Locate the cell with the specified text and output its (x, y) center coordinate. 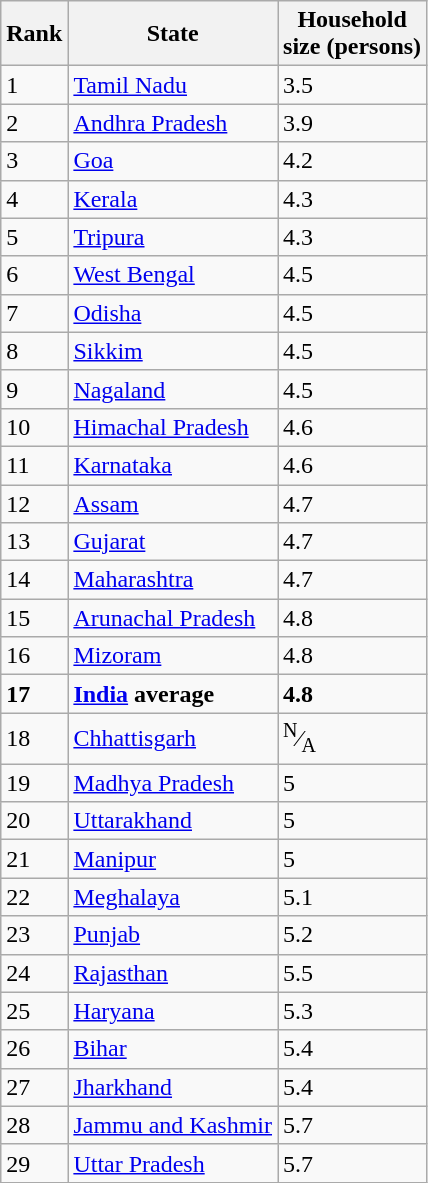
7 (34, 313)
16 (34, 656)
12 (34, 503)
Himachal Pradesh (173, 427)
17 (34, 694)
Mizoram (173, 656)
3.9 (352, 123)
Arunachal Pradesh (173, 618)
6 (34, 275)
Manipur (173, 859)
4.2 (352, 161)
15 (34, 618)
Meghalaya (173, 897)
25 (34, 1011)
4 (34, 199)
3.5 (352, 85)
27 (34, 1087)
Tripura (173, 237)
13 (34, 542)
24 (34, 973)
Bihar (173, 1049)
Punjab (173, 935)
Tamil Nadu (173, 85)
Haryana (173, 1011)
Householdsize (persons) (352, 34)
Maharashtra (173, 580)
3 (34, 161)
5.3 (352, 1011)
Chhattisgarh (173, 738)
10 (34, 427)
Odisha (173, 313)
22 (34, 897)
Kerala (173, 199)
Andhra Pradesh (173, 123)
West Bengal (173, 275)
Rajasthan (173, 973)
26 (34, 1049)
1 (34, 85)
Sikkim (173, 351)
5.5 (352, 973)
14 (34, 580)
India average (173, 694)
23 (34, 935)
9 (34, 389)
State (173, 34)
8 (34, 351)
21 (34, 859)
Jharkhand (173, 1087)
Gujarat (173, 542)
Rank (34, 34)
Goa (173, 161)
2 (34, 123)
Uttarakhand (173, 821)
28 (34, 1125)
18 (34, 738)
5.1 (352, 897)
29 (34, 1163)
Assam (173, 503)
20 (34, 821)
N⁄A (352, 738)
19 (34, 783)
Uttar Pradesh (173, 1163)
Karnataka (173, 465)
11 (34, 465)
Nagaland (173, 389)
Madhya Pradesh (173, 783)
Jammu and Kashmir (173, 1125)
5.2 (352, 935)
